Determine the (x, y) coordinate at the center of the cell enclosing the given text.  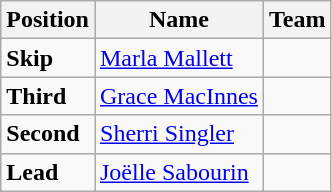
Grace MacInnes (178, 96)
Third (48, 96)
Lead (48, 172)
Sherri Singler (178, 134)
Name (178, 20)
Position (48, 20)
Team (297, 20)
Marla Mallett (178, 58)
Joëlle Sabourin (178, 172)
Skip (48, 58)
Second (48, 134)
